For the text-containing cell, return its midpoint in [X, Y] coordinate format. 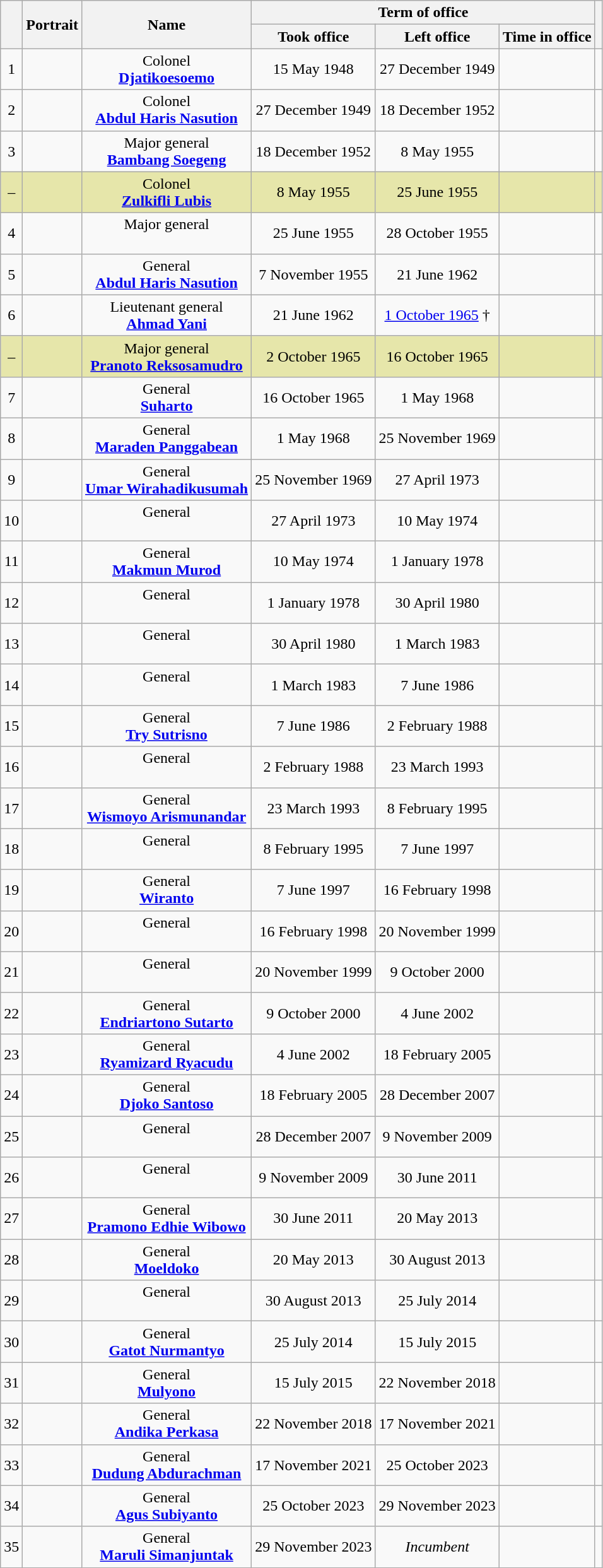
6 [11, 315]
Name [167, 25]
GeneralSuharto [167, 398]
10 [11, 521]
Took office [313, 37]
17 [11, 808]
GeneralRyamizard Ryacudu [167, 1054]
27 [11, 1219]
7 November 1955 [313, 274]
Incumbent [437, 1547]
5 [11, 274]
29 [11, 1301]
Portrait [52, 25]
23 [11, 1054]
22 [11, 1013]
2 [11, 110]
11 [11, 562]
3 [11, 151]
GeneralMaruli Simanjuntak [167, 1547]
Term of office [424, 13]
31 [11, 1383]
21 [11, 972]
4 [11, 233]
25 [11, 1136]
18 [11, 849]
ColonelAbdul Haris Nasution [167, 110]
Time in office [547, 37]
Major generalBambang Soegeng [167, 151]
Lieutenant generalAhmad Yani [167, 315]
15 [11, 726]
GeneralAgus Subiyanto [167, 1506]
GeneralPramono Edhie Wibowo [167, 1219]
8 [11, 438]
28 [11, 1259]
34 [11, 1506]
13 [11, 644]
GeneralGatot Nurmantyo [167, 1341]
2 October 1965 [313, 356]
1 [11, 69]
20 [11, 931]
ColonelZulkifli Lubis [167, 192]
GeneralTry Sutrisno [167, 726]
28 October 1955 [437, 233]
GeneralDudung Abdurachman [167, 1465]
9 [11, 480]
Major generalPranoto Reksosamudro [167, 356]
GeneralEndriartono Sutarto [167, 1013]
32 [11, 1424]
1 October 1965 † [437, 315]
Major general [167, 233]
GeneralMulyono [167, 1383]
ColonelDjatikoesoemo [167, 69]
7 [11, 398]
GeneralWismoyo Arismunandar [167, 808]
33 [11, 1465]
30 [11, 1341]
26 [11, 1177]
24 [11, 1095]
GeneralUmar Wirahadikusumah [167, 480]
12 [11, 603]
GeneralMaraden Panggabean [167, 438]
GeneralWiranto [167, 890]
Left office [437, 37]
16 [11, 767]
GeneralMakmun Murod [167, 562]
GeneralMoeldoko [167, 1259]
15 May 1948 [313, 69]
GeneralDjoko Santoso [167, 1095]
35 [11, 1547]
GeneralAndika Perkasa [167, 1424]
GeneralAbdul Haris Nasution [167, 274]
14 [11, 685]
19 [11, 890]
